Pinpoint the cell where the given text exists, returning its (X, Y) midpoint coordinate. 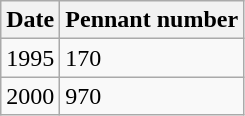
170 (152, 58)
Date (30, 20)
970 (152, 96)
2000 (30, 96)
Pennant number (152, 20)
1995 (30, 58)
